Scan for the cell matching the given text and deliver its (X, Y) coordinate at center. 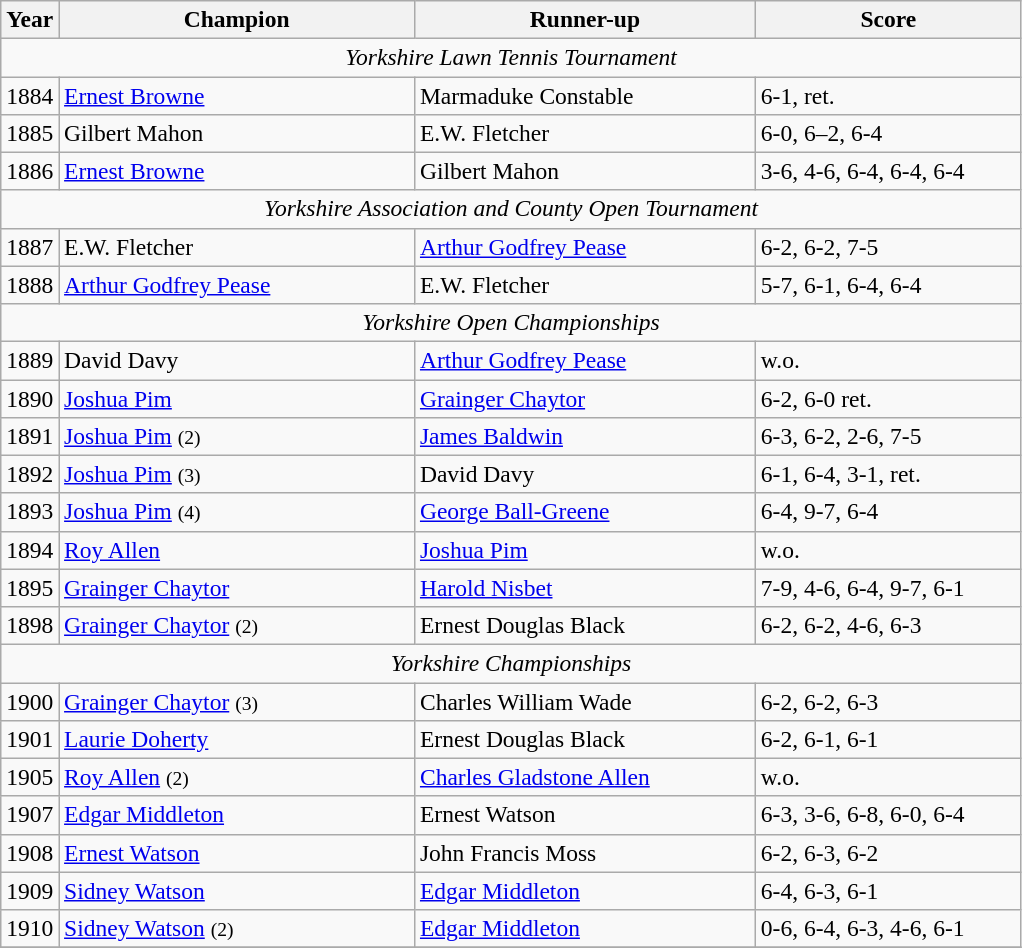
Sidney Watson (2) (237, 928)
Yorkshire Championships (512, 663)
7-9, 4-6, 6-4, 9-7, 6-1 (888, 588)
Score (888, 19)
1887 (30, 247)
1890 (30, 398)
1886 (30, 171)
6-4, 6-3, 6-1 (888, 891)
1885 (30, 133)
1898 (30, 625)
1909 (30, 891)
Sidney Watson (237, 891)
Year (30, 19)
1891 (30, 436)
6-1, 6-4, 3-1, ret. (888, 474)
1884 (30, 95)
1894 (30, 550)
6-2, 6-1, 6-1 (888, 739)
Yorkshire Association and County Open Tournament (512, 209)
Roy Allen (2) (237, 777)
Grainger Chaytor (3) (237, 701)
Roy Allen (237, 550)
Yorkshire Lawn Tennis Tournament (512, 57)
1908 (30, 853)
1889 (30, 360)
6-3, 3-6, 6-8, 6-0, 6-4 (888, 815)
1901 (30, 739)
1907 (30, 815)
6-2, 6-2, 7-5 (888, 247)
Runner-up (586, 19)
6-1, ret. (888, 95)
James Baldwin (586, 436)
6-2, 6-2, 4-6, 6-3 (888, 625)
5-7, 6-1, 6-4, 6-4 (888, 285)
Charles Gladstone Allen (586, 777)
1888 (30, 285)
1895 (30, 588)
3-6, 4-6, 6-4, 6-4, 6-4 (888, 171)
Joshua Pim (2) (237, 436)
George Ball-Greene (586, 512)
John Francis Moss (586, 853)
1893 (30, 512)
Laurie Doherty (237, 739)
Marmaduke Constable (586, 95)
1892 (30, 474)
6-2, 6-3, 6-2 (888, 853)
Grainger Chaytor (2) (237, 625)
6-2, 6-0 ret. (888, 398)
0-6, 6-4, 6-3, 4-6, 6-1 (888, 928)
1905 (30, 777)
6-3, 6-2, 2-6, 7-5 (888, 436)
1900 (30, 701)
6-4, 9-7, 6-4 (888, 512)
Charles William Wade (586, 701)
6-0, 6–2, 6-4 (888, 133)
Joshua Pim (4) (237, 512)
Harold Nisbet (586, 588)
6-2, 6-2, 6-3 (888, 701)
1910 (30, 928)
Yorkshire Open Championships (512, 322)
Champion (237, 19)
Joshua Pim (3) (237, 474)
